Find where the given text appears and provide that cell's center as [x, y] coordinate. 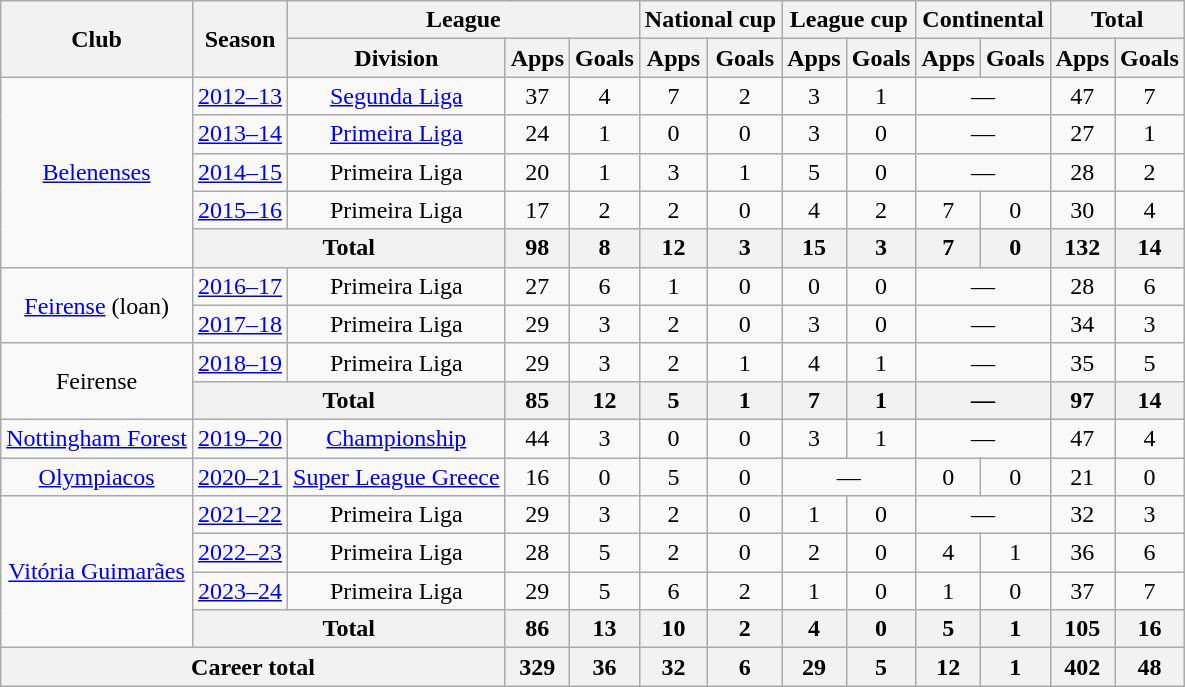
15 [814, 248]
17 [537, 210]
League cup [849, 20]
League [464, 20]
10 [673, 629]
105 [1082, 629]
2014–15 [240, 172]
329 [537, 667]
30 [1082, 210]
21 [1082, 477]
2013–14 [240, 134]
Division [397, 58]
Segunda Liga [397, 96]
2019–20 [240, 438]
Feirense (loan) [97, 305]
Championship [397, 438]
20 [537, 172]
Continental [983, 20]
Club [97, 39]
13 [605, 629]
132 [1082, 248]
2017–18 [240, 324]
8 [605, 248]
2015–16 [240, 210]
24 [537, 134]
2022–23 [240, 553]
Career total [253, 667]
2016–17 [240, 286]
Feirense [97, 381]
97 [1082, 400]
2012–13 [240, 96]
86 [537, 629]
Season [240, 39]
National cup [710, 20]
Nottingham Forest [97, 438]
2018–19 [240, 362]
34 [1082, 324]
Belenenses [97, 172]
2020–21 [240, 477]
2023–24 [240, 591]
Olympiacos [97, 477]
2021–22 [240, 515]
Super League Greece [397, 477]
98 [537, 248]
44 [537, 438]
48 [1150, 667]
85 [537, 400]
35 [1082, 362]
402 [1082, 667]
Vitória Guimarães [97, 572]
